Locate the cell with the specified text and output its [x, y] center coordinate. 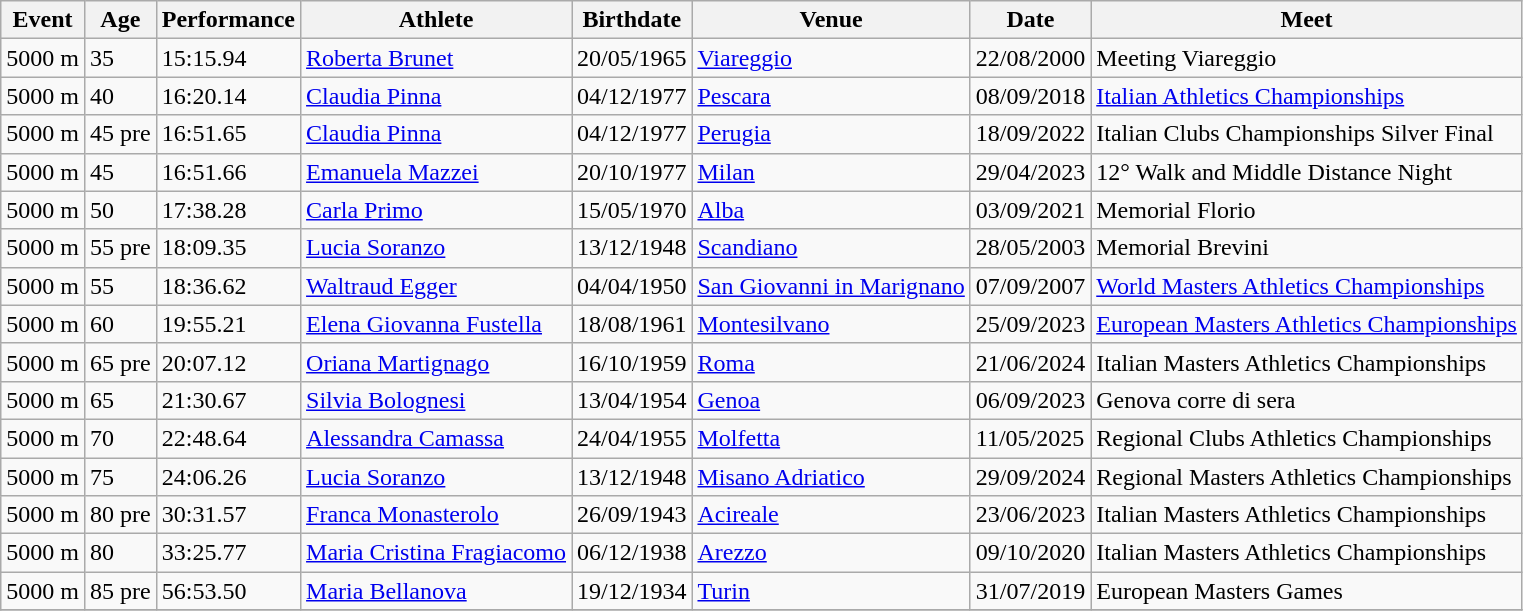
Waltraud Egger [436, 286]
San Giovanni in Marignano [831, 286]
22:48.64 [228, 438]
24:06.26 [228, 477]
18/08/1961 [632, 324]
Maria Cristina Fragiacomo [436, 553]
Elena Giovanna Fustella [436, 324]
Genova corre di sera [1307, 400]
09/10/2020 [1030, 553]
Misano Adriatico [831, 477]
24/04/1955 [632, 438]
13/04/1954 [632, 400]
80 pre [120, 515]
16:51.66 [228, 172]
Italian Athletics Championships [1307, 96]
45 pre [120, 134]
15/05/1970 [632, 210]
85 pre [120, 591]
European Masters Games [1307, 591]
70 [120, 438]
30:31.57 [228, 515]
19:55.21 [228, 324]
18/09/2022 [1030, 134]
Genoa [831, 400]
Athlete [436, 20]
55 pre [120, 248]
Memorial Florio [1307, 210]
40 [120, 96]
19/12/1934 [632, 591]
28/05/2003 [1030, 248]
11/05/2025 [1030, 438]
Regional Masters Athletics Championships [1307, 477]
Meeting Viareggio [1307, 58]
45 [120, 172]
16/10/1959 [632, 362]
75 [120, 477]
17:38.28 [228, 210]
60 [120, 324]
Silvia Bolognesi [436, 400]
50 [120, 210]
Roma [831, 362]
31/07/2019 [1030, 591]
04/04/1950 [632, 286]
Arezzo [831, 553]
Meet [1307, 20]
Franca Monasterolo [436, 515]
07/09/2007 [1030, 286]
35 [120, 58]
21/06/2024 [1030, 362]
Oriana Martignago [436, 362]
Turin [831, 591]
15:15.94 [228, 58]
55 [120, 286]
Birthdate [632, 20]
18:09.35 [228, 248]
65 pre [120, 362]
Age [120, 20]
Milan [831, 172]
Venue [831, 20]
08/09/2018 [1030, 96]
European Masters Athletics Championships [1307, 324]
16:51.65 [228, 134]
03/09/2021 [1030, 210]
Alba [831, 210]
Carla Primo [436, 210]
20:07.12 [228, 362]
06/09/2023 [1030, 400]
Regional Clubs Athletics Championships [1307, 438]
23/06/2023 [1030, 515]
26/09/1943 [632, 515]
World Masters Athletics Championships [1307, 286]
Roberta Brunet [436, 58]
Viareggio [831, 58]
Alessandra Camassa [436, 438]
Molfetta [831, 438]
20/05/1965 [632, 58]
Emanuela Mazzei [436, 172]
06/12/1938 [632, 553]
Memorial Brevini [1307, 248]
Maria Bellanova [436, 591]
12° Walk and Middle Distance Night [1307, 172]
Performance [228, 20]
65 [120, 400]
33:25.77 [228, 553]
16:20.14 [228, 96]
56:53.50 [228, 591]
Acireale [831, 515]
Montesilvano [831, 324]
Event [43, 20]
18:36.62 [228, 286]
Date [1030, 20]
29/09/2024 [1030, 477]
Scandiano [831, 248]
20/10/1977 [632, 172]
Pescara [831, 96]
Italian Clubs Championships Silver Final [1307, 134]
29/04/2023 [1030, 172]
22/08/2000 [1030, 58]
Perugia [831, 134]
80 [120, 553]
25/09/2023 [1030, 324]
21:30.67 [228, 400]
